Extract the [X, Y] coordinate from the center of the cell holding the provided text.  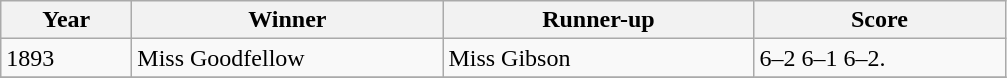
Year [66, 20]
Winner [288, 20]
1893 [66, 58]
Miss Gibson [598, 58]
Runner-up [598, 20]
Score [880, 20]
6–2 6–1 6–2. [880, 58]
Miss Goodfellow [288, 58]
